Detect which cell encompasses the target text, then output its [X, Y] center coordinate. 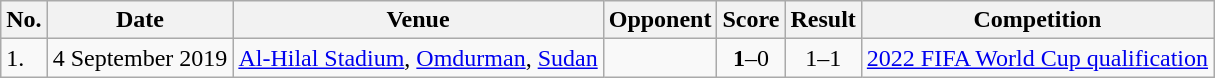
Opponent [660, 20]
Score [751, 20]
2022 FIFA World Cup qualification [1037, 58]
4 September 2019 [140, 58]
1–0 [751, 58]
1–1 [823, 58]
Date [140, 20]
Result [823, 20]
Venue [418, 20]
1. [24, 58]
No. [24, 20]
Al-Hilal Stadium, Omdurman, Sudan [418, 58]
Competition [1037, 20]
